Determine the (x, y) coordinate at the center of the cell enclosing the given text.  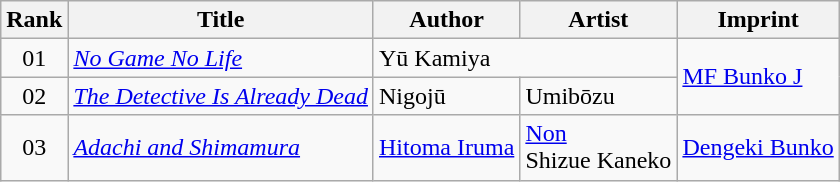
Title (221, 20)
Umibōzu (598, 96)
Imprint (758, 20)
02 (34, 96)
Hitoma Iruma (446, 148)
03 (34, 148)
Nigojū (446, 96)
Artist (598, 20)
Author (446, 20)
Yū Kamiya (524, 58)
NonShizue Kaneko (598, 148)
Dengeki Bunko (758, 148)
No Game No Life (221, 58)
01 (34, 58)
The Detective Is Already Dead (221, 96)
Rank (34, 20)
Adachi and Shimamura (221, 148)
MF Bunko J (758, 77)
